Detect which cell encompasses the target text, then output its (X, Y) center coordinate. 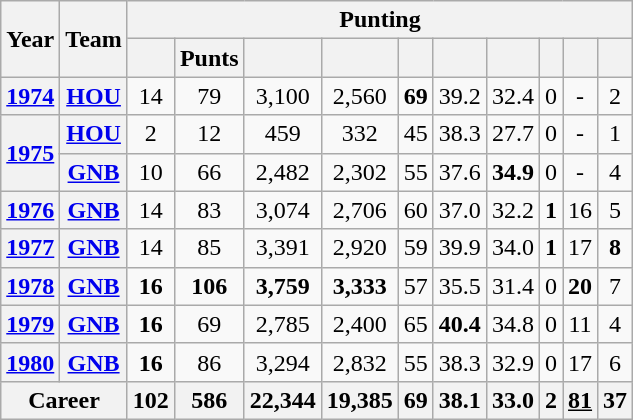
2,832 (360, 362)
27.7 (512, 134)
Career (64, 400)
2,302 (360, 172)
2,706 (360, 210)
60 (416, 210)
1974 (30, 96)
10 (150, 172)
85 (209, 248)
8 (616, 248)
1975 (30, 153)
2,560 (360, 96)
39.2 (460, 96)
34.0 (512, 248)
2,920 (360, 248)
1977 (30, 248)
11 (580, 324)
12 (209, 134)
32.2 (512, 210)
106 (209, 286)
81 (580, 400)
Year (30, 39)
3,294 (282, 362)
19,385 (360, 400)
33.0 (512, 400)
5 (616, 210)
59 (416, 248)
45 (416, 134)
7 (616, 286)
35.5 (460, 286)
6 (616, 362)
22,344 (282, 400)
1976 (30, 210)
Team (94, 39)
40.4 (460, 324)
34.8 (512, 324)
34.9 (512, 172)
37.0 (460, 210)
1980 (30, 362)
2,482 (282, 172)
20 (580, 286)
37 (616, 400)
31.4 (512, 286)
38.1 (460, 400)
32.4 (512, 96)
3,333 (360, 286)
3,391 (282, 248)
39.9 (460, 248)
32.9 (512, 362)
586 (209, 400)
459 (282, 134)
37.6 (460, 172)
1978 (30, 286)
3,074 (282, 210)
332 (360, 134)
2,400 (360, 324)
86 (209, 362)
65 (416, 324)
1979 (30, 324)
79 (209, 96)
Punting (380, 20)
2,785 (282, 324)
3,759 (282, 286)
83 (209, 210)
3,100 (282, 96)
57 (416, 286)
66 (209, 172)
Punts (209, 58)
102 (150, 400)
